Search for the cell housing the specified text and yield its (X, Y) center coordinate. 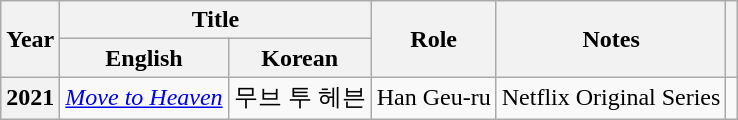
Korean (300, 58)
무브 투 헤븐 (300, 98)
Move to Heaven (144, 98)
Title (216, 20)
Han Geu-ru (434, 98)
Year (30, 39)
English (144, 58)
2021 (30, 98)
Notes (611, 39)
Role (434, 39)
Netflix Original Series (611, 98)
